Return (x, y) of the center of cell containing provided text 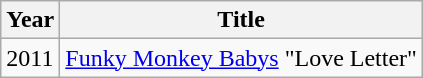
2011 (30, 58)
Title (242, 20)
Funky Monkey Babys "Love Letter" (242, 58)
Year (30, 20)
